Find where the given text appears and provide that cell's center as (X, Y) coordinate. 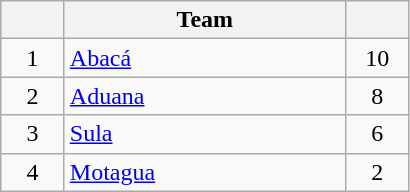
Sula (204, 134)
Team (204, 20)
Abacá (204, 58)
Motagua (204, 172)
6 (377, 134)
Aduana (204, 96)
10 (377, 58)
4 (33, 172)
3 (33, 134)
1 (33, 58)
8 (377, 96)
